Provide the [X, Y] coordinate of the cell's center where the given text is located.  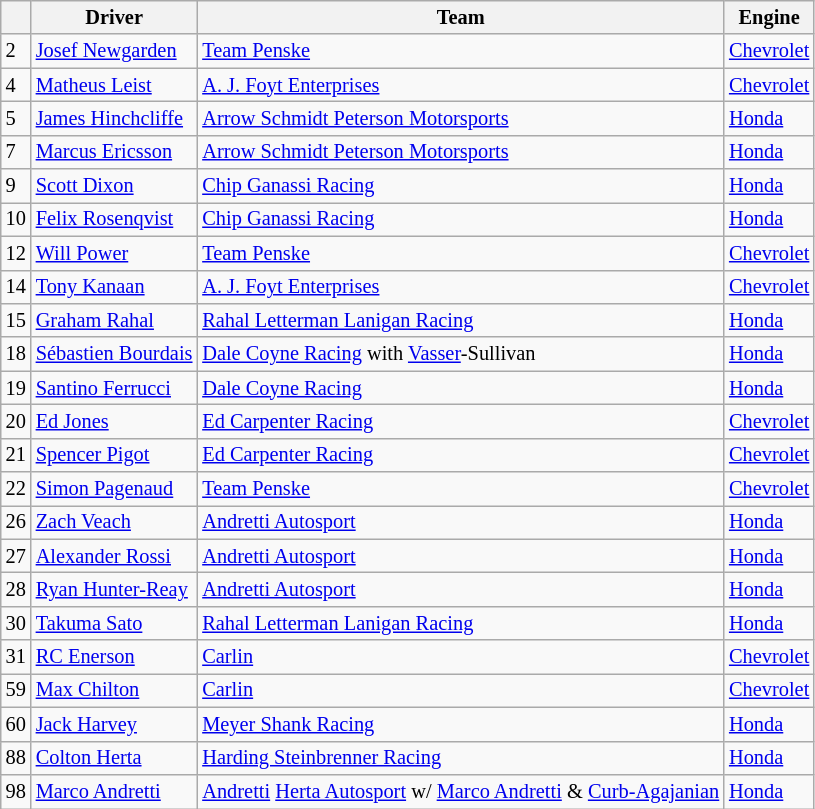
Alexander Rossi [114, 556]
Dale Coyne Racing [460, 388]
7 [16, 152]
Sébastien Bourdais [114, 354]
Scott Dixon [114, 186]
20 [16, 421]
98 [16, 791]
Harding Steinbrenner Racing [460, 758]
Spencer Pigot [114, 455]
Tony Kanaan [114, 287]
Jack Harvey [114, 724]
26 [16, 522]
Driver [114, 17]
2 [16, 51]
28 [16, 589]
Engine [769, 17]
12 [16, 253]
60 [16, 724]
31 [16, 657]
88 [16, 758]
Zach Veach [114, 522]
RC Enerson [114, 657]
19 [16, 388]
Felix Rosenqvist [114, 219]
Will Power [114, 253]
5 [16, 118]
30 [16, 623]
Team [460, 17]
27 [16, 556]
Max Chilton [114, 690]
10 [16, 219]
18 [16, 354]
Marco Andretti [114, 791]
9 [16, 186]
Ryan Hunter-Reay [114, 589]
Santino Ferrucci [114, 388]
Dale Coyne Racing with Vasser-Sullivan [460, 354]
Andretti Herta Autosport w/ Marco Andretti & Curb-Agajanian [460, 791]
Colton Herta [114, 758]
Josef Newgarden [114, 51]
22 [16, 489]
James Hinchcliffe [114, 118]
21 [16, 455]
15 [16, 320]
Graham Rahal [114, 320]
59 [16, 690]
4 [16, 85]
Takuma Sato [114, 623]
Simon Pagenaud [114, 489]
Ed Jones [114, 421]
14 [16, 287]
Marcus Ericsson [114, 152]
Meyer Shank Racing [460, 724]
Matheus Leist [114, 85]
